For the text-containing cell, return its midpoint in [X, Y] coordinate format. 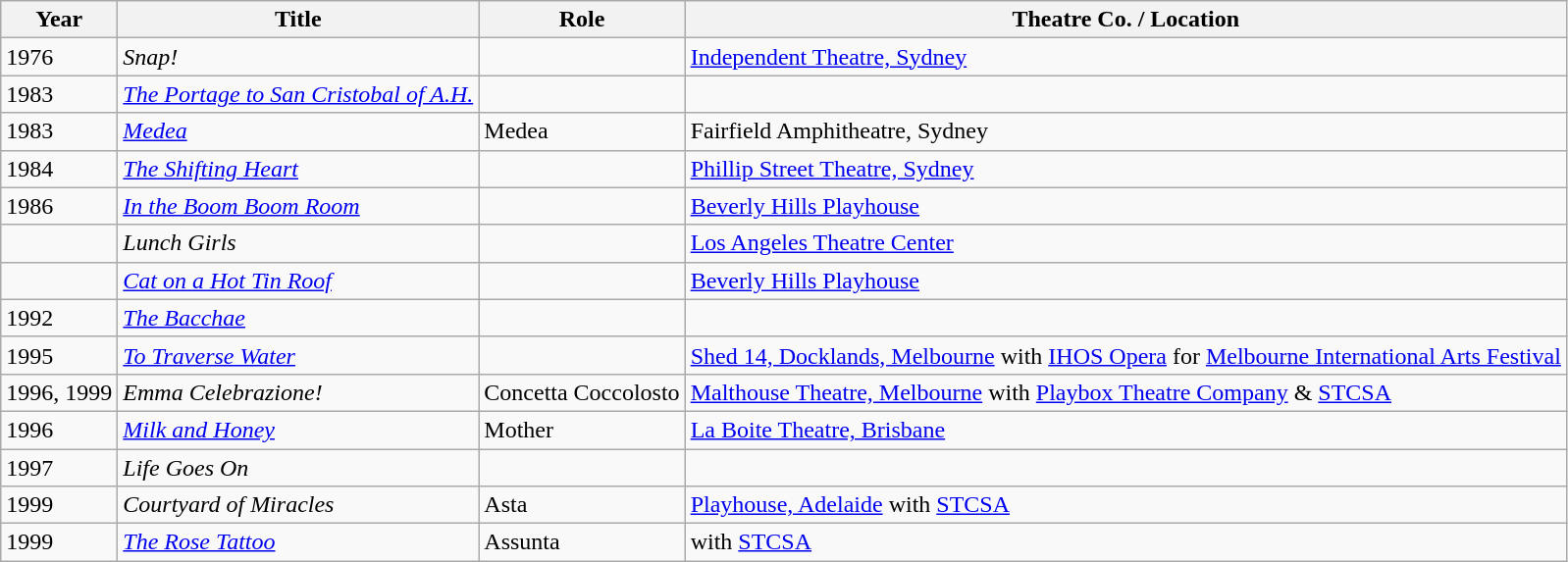
with STCSA [1125, 542]
Courtyard of Miracles [298, 505]
Los Angeles Theatre Center [1125, 243]
Role [582, 20]
La Boite Theatre, Brisbane [1125, 430]
Emma Celebrazione! [298, 392]
Asta [582, 505]
Independent Theatre, Sydney [1125, 57]
Playhouse, Adelaide with STCSA [1125, 505]
The Bacchae [298, 318]
Year [59, 20]
Milk and Honey [298, 430]
The Rose Tattoo [298, 542]
The Portage to San Cristobal of A.H. [298, 94]
Phillip Street Theatre, Sydney [1125, 169]
Malthouse Theatre, Melbourne with Playbox Theatre Company & STCSA [1125, 392]
Concetta Coccolosto [582, 392]
1996, 1999 [59, 392]
The Shifting Heart [298, 169]
1995 [59, 355]
To Traverse Water [298, 355]
1997 [59, 468]
1996 [59, 430]
Shed 14, Docklands, Melbourne with IHOS Opera for Melbourne International Arts Festival [1125, 355]
Title [298, 20]
Fairfield Amphitheatre, Sydney [1125, 131]
Snap! [298, 57]
1976 [59, 57]
Mother [582, 430]
Lunch Girls [298, 243]
Theatre Co. / Location [1125, 20]
Assunta [582, 542]
1992 [59, 318]
Cat on a Hot Tin Roof [298, 281]
1986 [59, 206]
In the Boom Boom Room [298, 206]
1984 [59, 169]
Life Goes On [298, 468]
